Extract the [x, y] coordinate from the center of the cell holding the provided text.  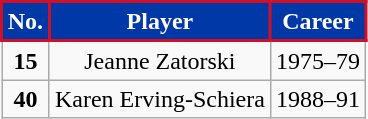
Player [160, 22]
1988–91 [318, 99]
No. [26, 22]
Karen Erving-Schiera [160, 99]
40 [26, 99]
Jeanne Zatorski [160, 60]
Career [318, 22]
1975–79 [318, 60]
15 [26, 60]
